Output the (x, y) coordinate of the center of the cell containing the given text.  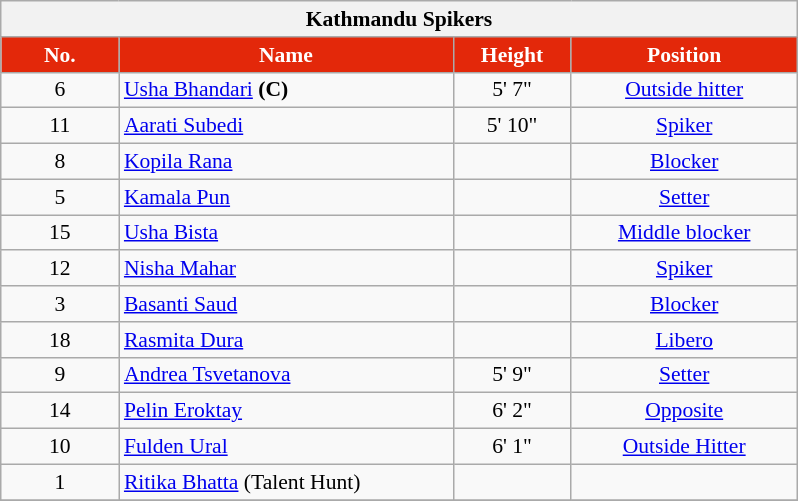
Name (286, 55)
Outside hitter (684, 90)
Outside Hitter (684, 447)
No. (60, 55)
Position (684, 55)
Kathmandu Spikers (399, 19)
Rasmita Dura (286, 340)
10 (60, 447)
6 (60, 90)
1 (60, 482)
Kamala Pun (286, 197)
Fulden Ural (286, 447)
6' 1" (512, 447)
8 (60, 162)
Pelin Eroktay (286, 411)
Basanti Saud (286, 304)
5' 10" (512, 126)
Aarati Subedi (286, 126)
Height (512, 55)
Libero (684, 340)
5' 7" (512, 90)
18 (60, 340)
Usha Bhandari (C) (286, 90)
6' 2" (512, 411)
5' 9" (512, 375)
5 (60, 197)
Usha Bista (286, 233)
12 (60, 269)
15 (60, 233)
Andrea Tsvetanova (286, 375)
Ritika Bhatta (Talent Hunt) (286, 482)
Nisha Mahar (286, 269)
11 (60, 126)
Middle blocker (684, 233)
Kopila Rana (286, 162)
9 (60, 375)
3 (60, 304)
14 (60, 411)
Opposite (684, 411)
